Locate the cell with the specified text and output its [X, Y] center coordinate. 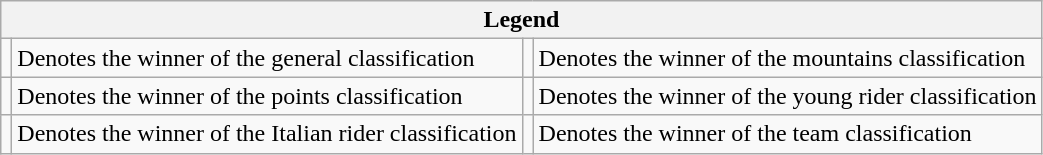
Denotes the winner of the mountains classification [788, 58]
Denotes the winner of the Italian rider classification [267, 134]
Denotes the winner of the points classification [267, 96]
Denotes the winner of the team classification [788, 134]
Denotes the winner of the general classification [267, 58]
Legend [522, 20]
Denotes the winner of the young rider classification [788, 96]
